Return (x, y) of the center of cell containing provided text 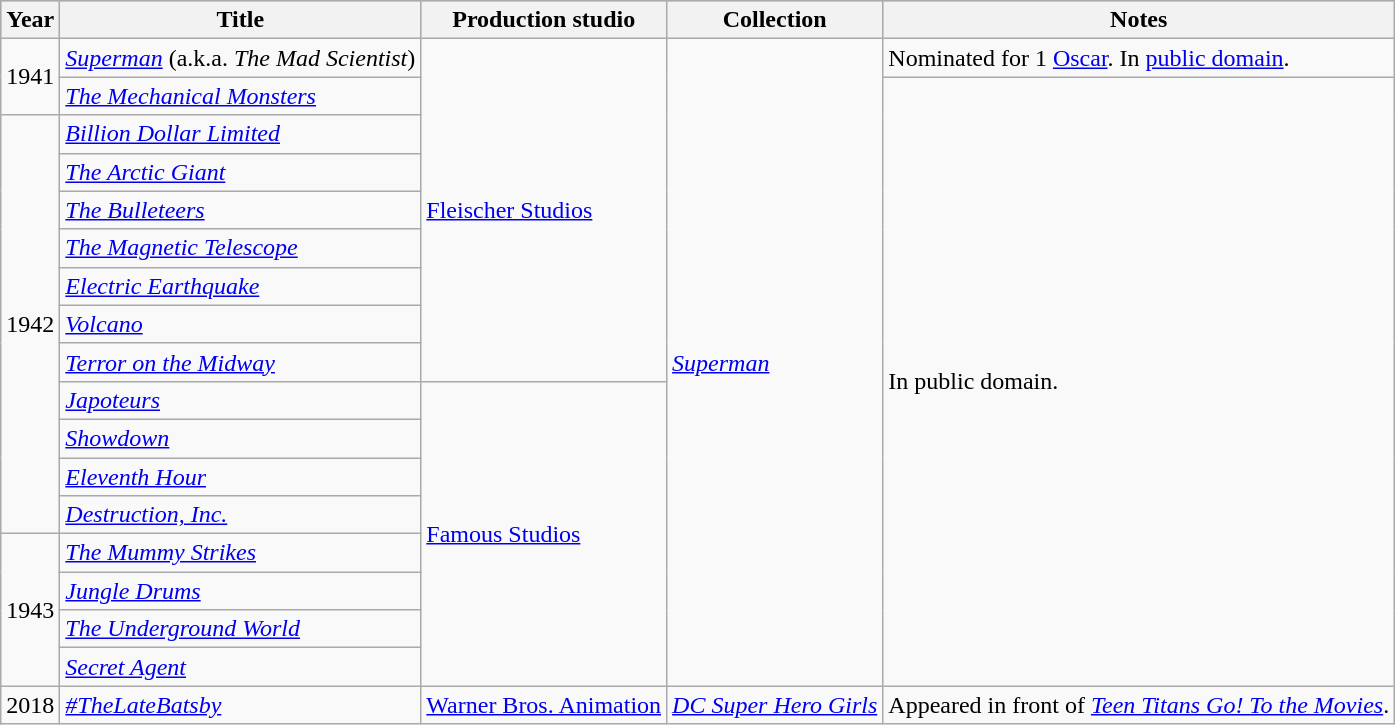
Eleventh Hour (240, 477)
The Bulleteers (240, 210)
Billion Dollar Limited (240, 134)
Terror on the Midway (240, 362)
1941 (30, 77)
Warner Bros. Animation (544, 705)
DC Super Hero Girls (775, 705)
Destruction, Inc. (240, 515)
1942 (30, 324)
Collection (775, 20)
The Underground World (240, 629)
Nominated for 1 Oscar. In public domain. (1139, 58)
Secret Agent (240, 667)
Superman (775, 362)
Famous Studios (544, 533)
Year (30, 20)
Appeared in front of Teen Titans Go! To the Movies. (1139, 705)
In public domain. (1139, 382)
Superman (a.k.a. The Mad Scientist) (240, 58)
Electric Earthquake (240, 286)
The Mechanical Monsters (240, 96)
2018 (30, 705)
The Arctic Giant (240, 172)
Showdown (240, 438)
#TheLateBatsby (240, 705)
Title (240, 20)
Production studio (544, 20)
The Magnetic Telescope (240, 248)
Japoteurs (240, 400)
Notes (1139, 20)
Volcano (240, 324)
The Mummy Strikes (240, 553)
Fleischer Studios (544, 210)
1943 (30, 610)
Jungle Drums (240, 591)
